Detect which cell encompasses the target text, then output its [x, y] center coordinate. 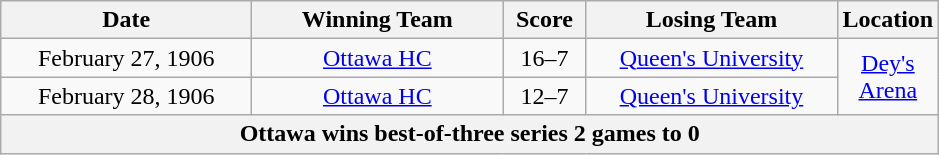
Winning Team [378, 20]
16–7 [544, 58]
Losing Team [712, 20]
Ottawa wins best-of-three series 2 games to 0 [470, 134]
Dey's Arena [888, 77]
February 27, 1906 [126, 58]
February 28, 1906 [126, 96]
Location [888, 20]
12–7 [544, 96]
Score [544, 20]
Date [126, 20]
